Return the [x, y] coordinate for the center point of the cell that contains the specified text.  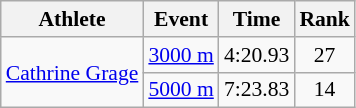
7:23.83 [256, 90]
Time [256, 19]
3000 m [180, 55]
Athlete [72, 19]
Event [180, 19]
5000 m [180, 90]
Cathrine Grage [72, 72]
27 [324, 55]
Rank [324, 19]
4:20.93 [256, 55]
14 [324, 90]
